Extract the [x, y] coordinate from the center of the cell holding the provided text.  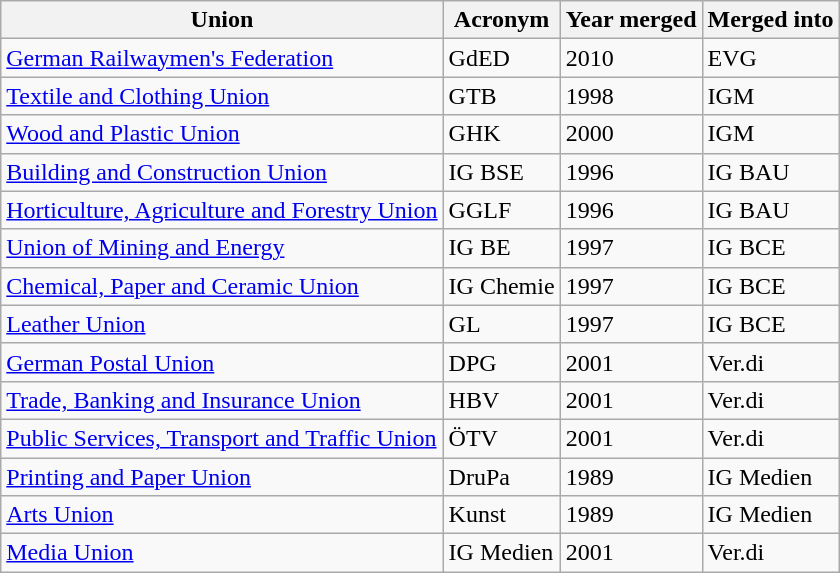
HBV [502, 400]
GTB [502, 96]
IG BSE [502, 172]
GL [502, 324]
GdED [502, 58]
Printing and Paper Union [222, 477]
German Railwaymen's Federation [222, 58]
Kunst [502, 515]
Public Services, Transport and Traffic Union [222, 438]
GGLF [502, 210]
ÖTV [502, 438]
1998 [631, 96]
DPG [502, 362]
Horticulture, Agriculture and Forestry Union [222, 210]
Year merged [631, 20]
Merged into [770, 20]
Union of Mining and Energy [222, 248]
2000 [631, 134]
GHK [502, 134]
Arts Union [222, 515]
IG Chemie [502, 286]
Acronym [502, 20]
Union [222, 20]
IG BE [502, 248]
Leather Union [222, 324]
Trade, Banking and Insurance Union [222, 400]
2010 [631, 58]
Media Union [222, 553]
German Postal Union [222, 362]
Building and Construction Union [222, 172]
Wood and Plastic Union [222, 134]
DruPa [502, 477]
EVG [770, 58]
Textile and Clothing Union [222, 96]
Chemical, Paper and Ceramic Union [222, 286]
